Return the (x, y) coordinate for the center point of the cell that contains the specified text.  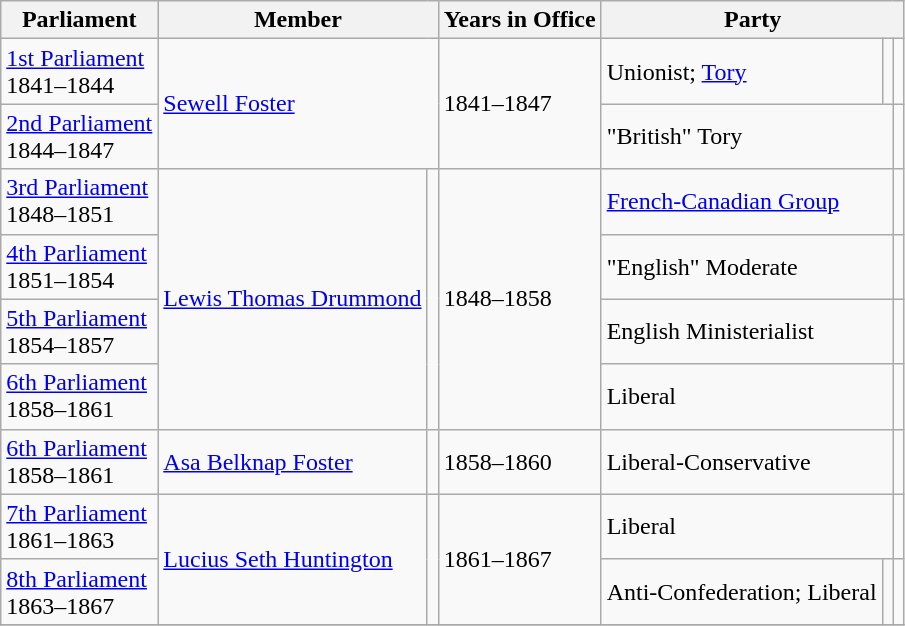
4th Parliament1851–1854 (80, 266)
Asa Belknap Foster (292, 462)
Lewis Thomas Drummond (292, 299)
1858–1860 (520, 462)
Parliament (80, 20)
Unionist; Tory (742, 72)
2nd Parliament1844–1847 (80, 136)
Sewell Foster (298, 104)
English Ministerialist (747, 332)
Lucius Seth Huntington (292, 559)
"British" Tory (747, 136)
Member (298, 20)
1841–1847 (520, 104)
7th Parliament1861–1863 (80, 526)
Liberal-Conservative (747, 462)
1861–1867 (520, 559)
"English" Moderate (747, 266)
8th Parliament 1863–1867 (80, 592)
Party (752, 20)
Anti-Confederation; Liberal (742, 592)
5th Parliament1854–1857 (80, 332)
1848–1858 (520, 299)
3rd Parliament1848–1851 (80, 202)
1st Parliament1841–1844 (80, 72)
French-Canadian Group (747, 202)
Years in Office (520, 20)
